For the text-containing cell, return its midpoint in [x, y] coordinate format. 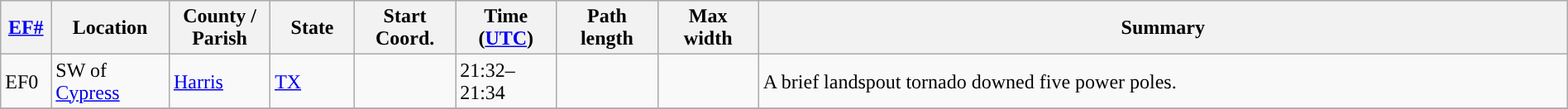
21:32–21:34 [506, 81]
Harris [219, 81]
SW of Cypress [111, 81]
Max width [708, 28]
EF# [26, 28]
Location [111, 28]
Start Coord. [404, 28]
Time (UTC) [506, 28]
EF0 [26, 81]
TX [313, 81]
A brief landspout tornado downed five power poles. [1163, 81]
County / Parish [219, 28]
State [313, 28]
Summary [1163, 28]
Path length [607, 28]
